For the text-containing cell, return its midpoint in (x, y) coordinate format. 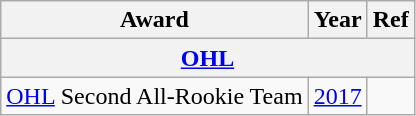
Year (338, 20)
OHL (208, 58)
OHL Second All-Rookie Team (154, 96)
Ref (390, 20)
Award (154, 20)
2017 (338, 96)
